Return the [x, y] coordinate for the center point of the cell that contains the specified text.  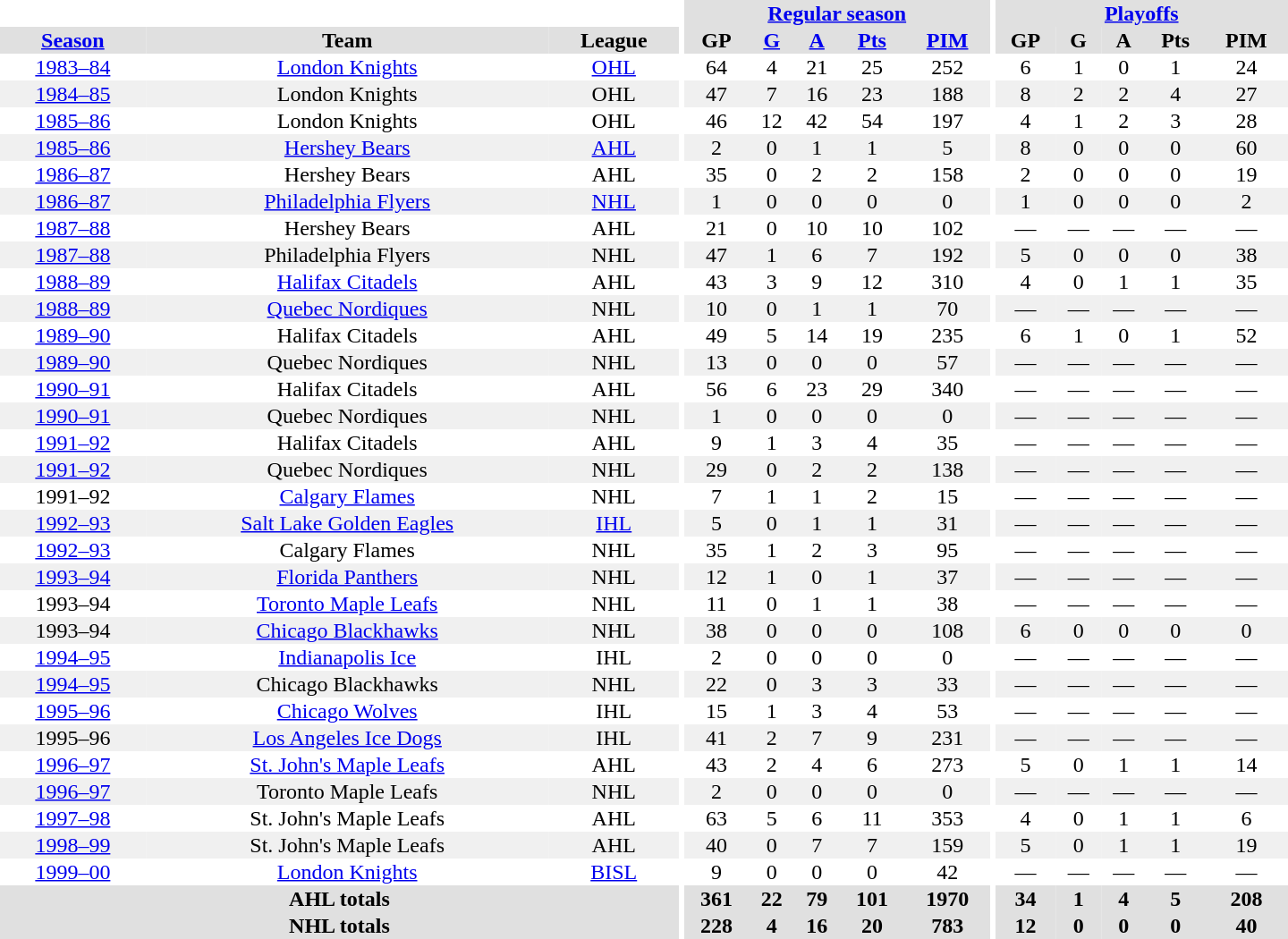
54 [871, 121]
Season [73, 40]
34 [1025, 899]
1999–00 [73, 872]
79 [818, 899]
Florida Panthers [347, 577]
102 [946, 228]
353 [946, 818]
273 [946, 765]
1997–98 [73, 818]
28 [1247, 121]
231 [946, 738]
60 [1247, 148]
Regular season [837, 13]
1984–85 [73, 94]
1998–99 [73, 845]
25 [871, 67]
188 [946, 94]
192 [946, 255]
310 [946, 282]
27 [1247, 94]
1970 [946, 899]
783 [946, 926]
64 [717, 67]
95 [946, 550]
235 [946, 335]
Chicago Wolves [347, 711]
57 [946, 362]
1983–84 [73, 67]
41 [717, 738]
228 [717, 926]
33 [946, 684]
361 [717, 899]
Playoffs [1141, 13]
37 [946, 577]
Team [347, 40]
NHL totals [340, 926]
League [614, 40]
138 [946, 469]
20 [871, 926]
159 [946, 845]
Los Angeles Ice Dogs [347, 738]
158 [946, 174]
70 [946, 309]
252 [946, 67]
13 [717, 362]
AHL totals [340, 899]
56 [717, 389]
53 [946, 711]
208 [1247, 899]
63 [717, 818]
31 [946, 523]
Salt Lake Golden Eagles [347, 523]
52 [1247, 335]
108 [946, 630]
197 [946, 121]
Indianapolis Ice [347, 657]
49 [717, 335]
340 [946, 389]
24 [1247, 67]
101 [871, 899]
46 [717, 121]
BISL [614, 872]
